Extract the (x, y) coordinate from the center of the cell holding the provided text.  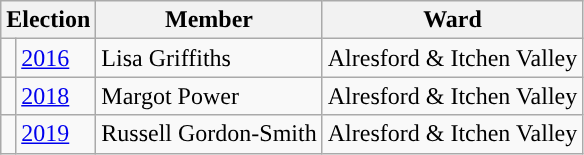
Ward (452, 20)
Lisa Griffiths (209, 58)
Member (209, 20)
2018 (56, 96)
2016 (56, 58)
2019 (56, 134)
Margot Power (209, 96)
Russell Gordon-Smith (209, 134)
Election (48, 20)
